Locate the cell with the specified text and output its (x, y) center coordinate. 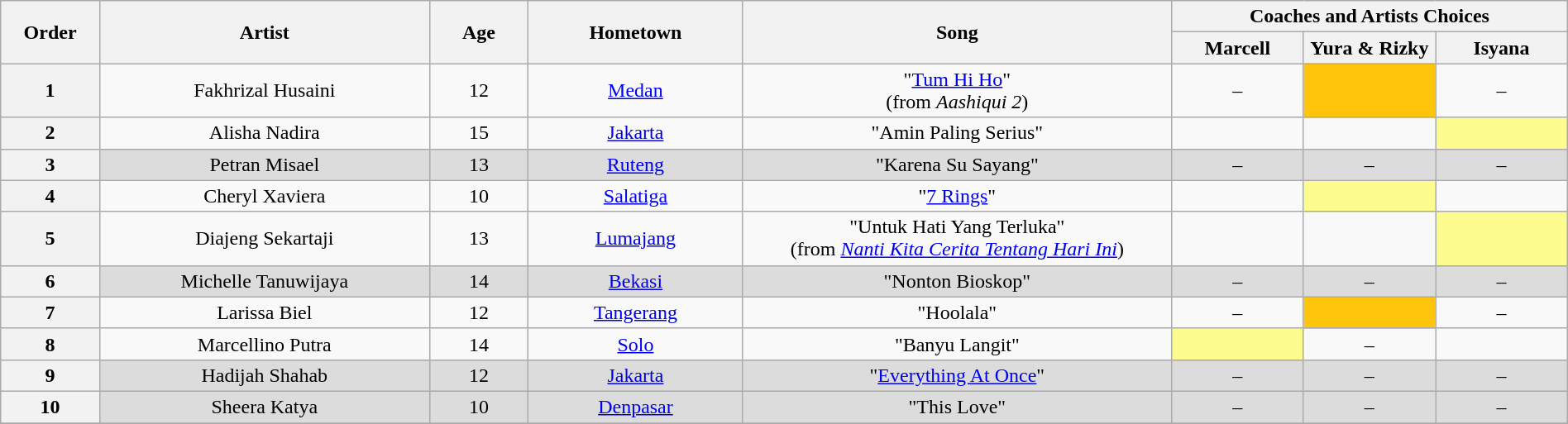
Salatiga (635, 196)
Cheryl Xaviera (265, 196)
3 (50, 164)
"Nonton Bioskop" (958, 281)
Ruteng (635, 164)
Marcellino Putra (265, 344)
6 (50, 281)
Lumajang (635, 238)
Song (958, 32)
"Hoolala" (958, 312)
Larissa Biel (265, 312)
"Banyu Langit" (958, 344)
Tangerang (635, 312)
Diajeng Sekartaji (265, 238)
15 (479, 133)
Marcell (1238, 48)
Bekasi (635, 281)
Sheera Katya (265, 407)
1 (50, 91)
Coaches and Artists Choices (1370, 17)
5 (50, 238)
Solo (635, 344)
Petran Misael (265, 164)
Hometown (635, 32)
Order (50, 32)
4 (50, 196)
Alisha Nadira (265, 133)
Isyana (1502, 48)
Denpasar (635, 407)
Medan (635, 91)
"7 Rings" (958, 196)
"Untuk Hati Yang Terluka"(from Nanti Kita Cerita Tentang Hari Ini) (958, 238)
9 (50, 375)
Michelle Tanuwijaya (265, 281)
Artist (265, 32)
"Everything At Once" (958, 375)
"This Love" (958, 407)
"Amin Paling Serius" (958, 133)
7 (50, 312)
Fakhrizal Husaini (265, 91)
Hadijah Shahab (265, 375)
Yura & Rizky (1370, 48)
2 (50, 133)
Age (479, 32)
8 (50, 344)
"Karena Su Sayang" (958, 164)
"Tum Hi Ho"(from Aashiqui 2) (958, 91)
